Determine the [x, y] coordinate at the center of the cell enclosing the given text.  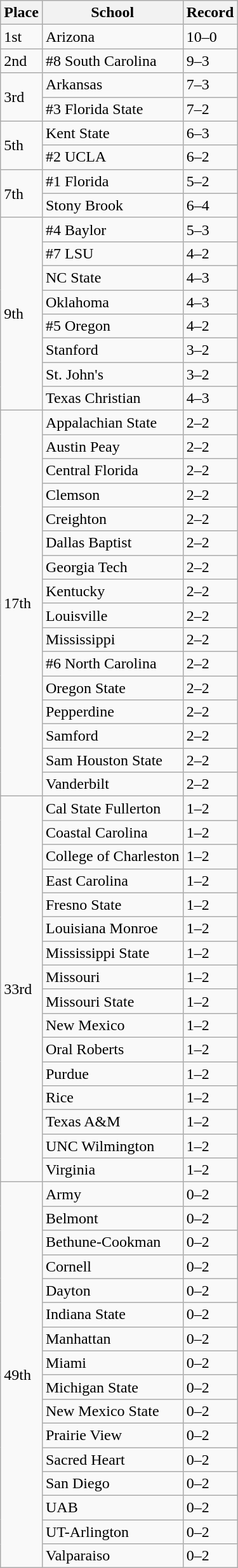
Michigan State [112, 1387]
Sam Houston State [112, 760]
Miami [112, 1363]
St. John's [112, 374]
Georgia Tech [112, 567]
Appalachian State [112, 423]
Indiana State [112, 1315]
9th [22, 314]
Arizona [112, 37]
Samford [112, 736]
Belmont [112, 1218]
Dallas Baptist [112, 543]
East Carolina [112, 881]
#4 Baylor [112, 229]
Fresno State [112, 905]
Stanford [112, 350]
6–2 [210, 157]
7–3 [210, 85]
NC State [112, 277]
9–3 [210, 61]
3rd [22, 97]
#6 North Carolina [112, 663]
New Mexico [112, 1025]
Rice [112, 1098]
Central Florida [112, 471]
Oregon State [112, 687]
New Mexico State [112, 1411]
Sacred Heart [112, 1459]
#2 UCLA [112, 157]
Virginia [112, 1170]
Manhattan [112, 1339]
Oklahoma [112, 302]
Mississippi State [112, 953]
49th [22, 1375]
Bethune-Cookman [112, 1242]
Kentucky [112, 591]
Record [210, 13]
17th [22, 603]
Arkansas [112, 85]
#3 Florida State [112, 109]
Cornell [112, 1266]
Austin Peay [112, 447]
#1 Florida [112, 181]
UT-Arlington [112, 1532]
7th [22, 193]
San Diego [112, 1484]
Pepperdine [112, 712]
5th [22, 145]
Missouri [112, 977]
5–2 [210, 181]
Place [22, 13]
Texas A&M [112, 1122]
Missouri State [112, 1001]
6–4 [210, 205]
Valparaiso [112, 1556]
Louisiana Monroe [112, 929]
Mississippi [112, 639]
#7 LSU [112, 253]
Stony Brook [112, 205]
UNC Wilmington [112, 1146]
Creighton [112, 519]
Cal State Fullerton [112, 808]
Clemson [112, 495]
Louisville [112, 615]
Oral Roberts [112, 1049]
Kent State [112, 133]
5–3 [210, 229]
Texas Christian [112, 398]
Dayton [112, 1291]
Vanderbilt [112, 784]
7–2 [210, 109]
UAB [112, 1508]
33rd [22, 990]
Prairie View [112, 1435]
10–0 [210, 37]
School [112, 13]
1st [22, 37]
Purdue [112, 1074]
6–3 [210, 133]
2nd [22, 61]
College of Charleston [112, 857]
#5 Oregon [112, 326]
Coastal Carolina [112, 832]
#8 South Carolina [112, 61]
Army [112, 1194]
